Output the [x, y] coordinate of the center of the cell containing the given text.  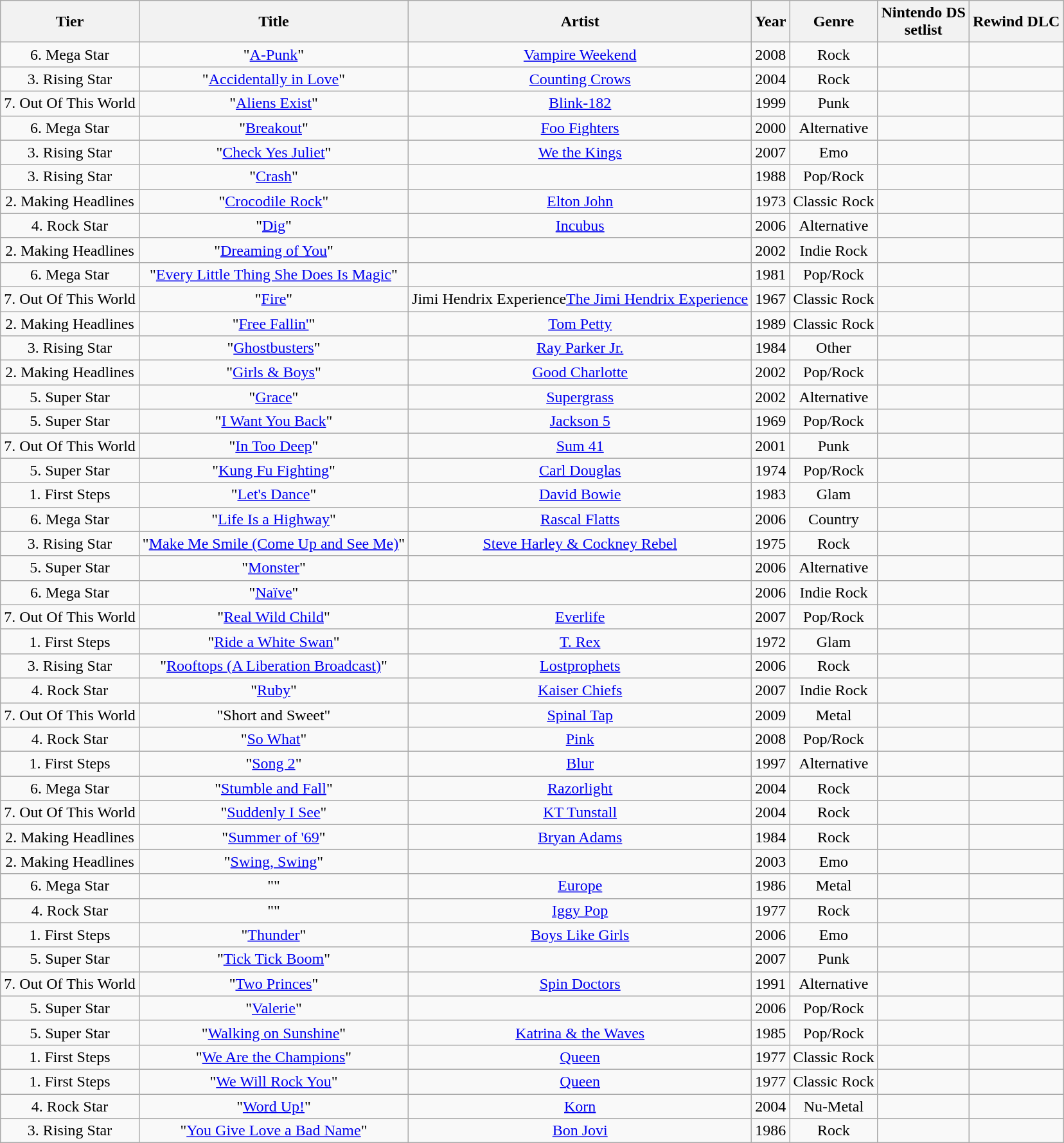
Other [834, 348]
Nu-Metal [834, 1106]
"Two Princes" [274, 984]
"Naïve" [274, 592]
Pink [580, 740]
1985 [771, 1032]
Tom Petty [580, 323]
Everlife [580, 617]
"Girls & Boys" [274, 373]
Incubus [580, 226]
"A-Punk" [274, 55]
Bon Jovi [580, 1131]
"Breakout" [274, 128]
Sum 41 [580, 446]
2003 [771, 862]
"Song 2" [274, 764]
1974 [771, 470]
Lostprophets [580, 666]
Blur [580, 764]
Razorlight [580, 788]
Genre [834, 22]
Spin Doctors [580, 984]
1981 [771, 274]
Counting Crows [580, 79]
Jimi Hendrix ExperienceThe Jimi Hendrix Experience [580, 299]
Katrina & the Waves [580, 1032]
Ray Parker Jr. [580, 348]
"Suddenly I See" [274, 813]
"So What" [274, 740]
1969 [771, 421]
David Bowie [580, 495]
Year [771, 22]
"Valerie" [274, 1008]
"I Want You Back" [274, 421]
Vampire Weekend [580, 55]
"Aliens Exist" [274, 103]
"Let's Dance" [274, 495]
"Every Little Thing She Does Is Magic" [274, 274]
Steve Harley & Cockney Rebel [580, 544]
1988 [771, 177]
"Dreaming of You" [274, 250]
Iggy Pop [580, 910]
Elton John [580, 201]
"Grace" [274, 397]
Title [274, 22]
"Walking on Sunshine" [274, 1032]
"Check Yes Juliet" [274, 152]
Carl Douglas [580, 470]
"You Give Love a Bad Name" [274, 1131]
Kaiser Chiefs [580, 690]
Europe [580, 886]
2001 [771, 446]
"Monster" [274, 568]
"We Will Rock You" [274, 1081]
1991 [771, 984]
Korn [580, 1106]
1972 [771, 641]
Boys Like Girls [580, 935]
"Tick Tick Boom" [274, 959]
Rascal Flatts [580, 519]
"Rooftops (A Liberation Broadcast)" [274, 666]
"Crash" [274, 177]
Jackson 5 [580, 421]
"Ghostbusters" [274, 348]
"Dig" [274, 226]
Foo Fighters [580, 128]
"Fire" [274, 299]
"We Are the Champions" [274, 1057]
"Ride a White Swan" [274, 641]
1975 [771, 544]
"Stumble and Fall" [274, 788]
"Summer of '69" [274, 837]
"Swing, Swing" [274, 862]
"Life Is a Highway" [274, 519]
Spinal Tap [580, 715]
"Ruby" [274, 690]
"Thunder" [274, 935]
1973 [771, 201]
Nintendo DSsetlist [923, 22]
2000 [771, 128]
Bryan Adams [580, 837]
We the Kings [580, 152]
Blink-182 [580, 103]
Rewind DLC [1016, 22]
Country [834, 519]
Tier [70, 22]
1989 [771, 323]
"Kung Fu Fighting" [274, 470]
1983 [771, 495]
"Crocodile Rock" [274, 201]
1999 [771, 103]
Artist [580, 22]
"Short and Sweet" [274, 715]
2009 [771, 715]
"In Too Deep" [274, 446]
"Accidentally in Love" [274, 79]
"Real Wild Child" [274, 617]
KT Tunstall [580, 813]
"Make Me Smile (Come Up and See Me)" [274, 544]
Good Charlotte [580, 373]
"Word Up!" [274, 1106]
1967 [771, 299]
"Free Fallin'" [274, 323]
1997 [771, 764]
Supergrass [580, 397]
T. Rex [580, 641]
